Return the [x, y] coordinate for the center point of the cell that contains the specified text.  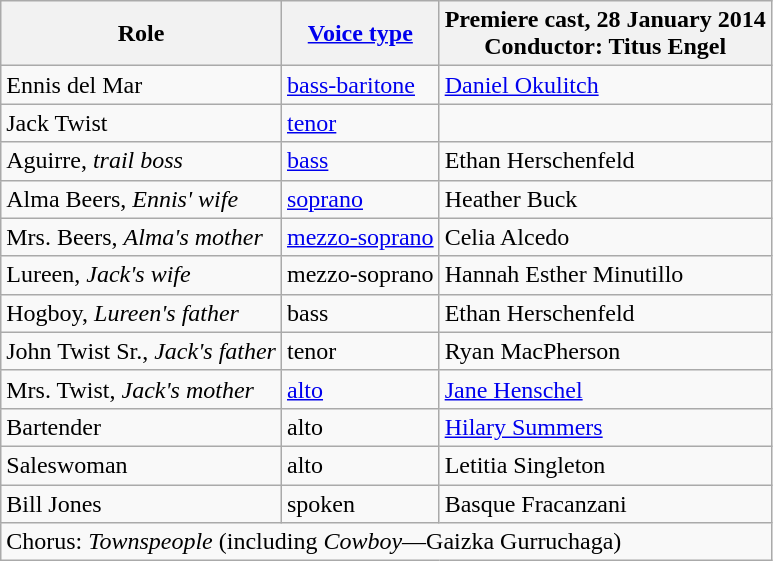
Hannah Esther Minutillo [605, 275]
spoken [360, 503]
Premiere cast, 28 January 2014Conductor: Titus Engel [605, 34]
Aguirre, trail boss [142, 161]
Hogboy, Lureen's father [142, 313]
Jane Henschel [605, 389]
Voice type [360, 34]
Chorus: Townspeople (including Cowboy—Gaizka Gurruchaga) [386, 542]
Mrs. Beers, Alma's mother [142, 237]
Jack Twist [142, 123]
Role [142, 34]
Lureen, Jack's wife [142, 275]
Letitia Singleton [605, 465]
Mrs. Twist, Jack's mother [142, 389]
Heather Buck [605, 199]
Basque Fracanzani [605, 503]
Bartender [142, 427]
John Twist Sr., Jack's father [142, 351]
Bill Jones [142, 503]
Ennis del Mar [142, 85]
bass-baritone [360, 85]
Saleswoman [142, 465]
Celia Alcedo [605, 237]
Daniel Okulitch [605, 85]
Alma Beers, Ennis' wife [142, 199]
Hilary Summers [605, 427]
Ryan MacPherson [605, 351]
soprano [360, 199]
